Pinpoint the cell where the given text exists, returning its [X, Y] midpoint coordinate. 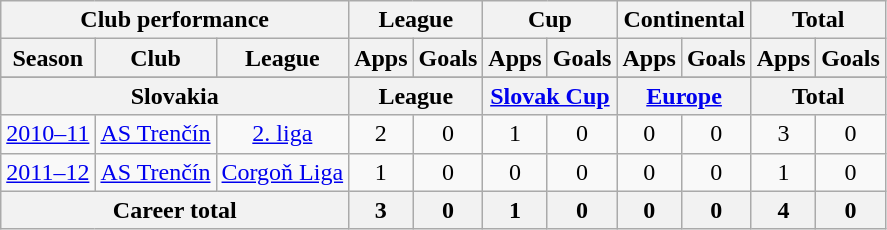
4 [783, 210]
2 [381, 134]
2010–11 [48, 134]
2011–12 [48, 172]
Club [156, 58]
Slovakia [175, 96]
Corgoň Liga [282, 172]
Slovak Cup [550, 96]
Europe [684, 96]
Cup [550, 20]
Season [48, 58]
2. liga [282, 134]
Continental [684, 20]
Career total [175, 210]
Club performance [175, 20]
